Detect which cell encompasses the target text, then output its (X, Y) center coordinate. 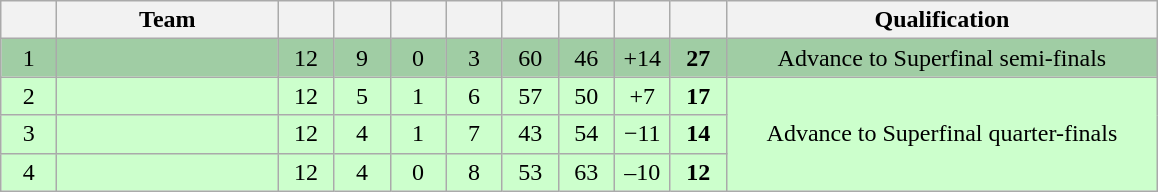
6 (474, 96)
–10 (642, 172)
+14 (642, 58)
46 (586, 58)
Advance to Superfinal quarter-finals (942, 134)
9 (362, 58)
5 (362, 96)
17 (698, 96)
7 (474, 134)
2 (29, 96)
60 (530, 58)
43 (530, 134)
57 (530, 96)
14 (698, 134)
8 (474, 172)
27 (698, 58)
63 (586, 172)
Qualification (942, 20)
50 (586, 96)
53 (530, 172)
+7 (642, 96)
−11 (642, 134)
Team (168, 20)
Advance to Superfinal semi-finals (942, 58)
54 (586, 134)
